Find where the given text appears and provide that cell's center as (x, y) coordinate. 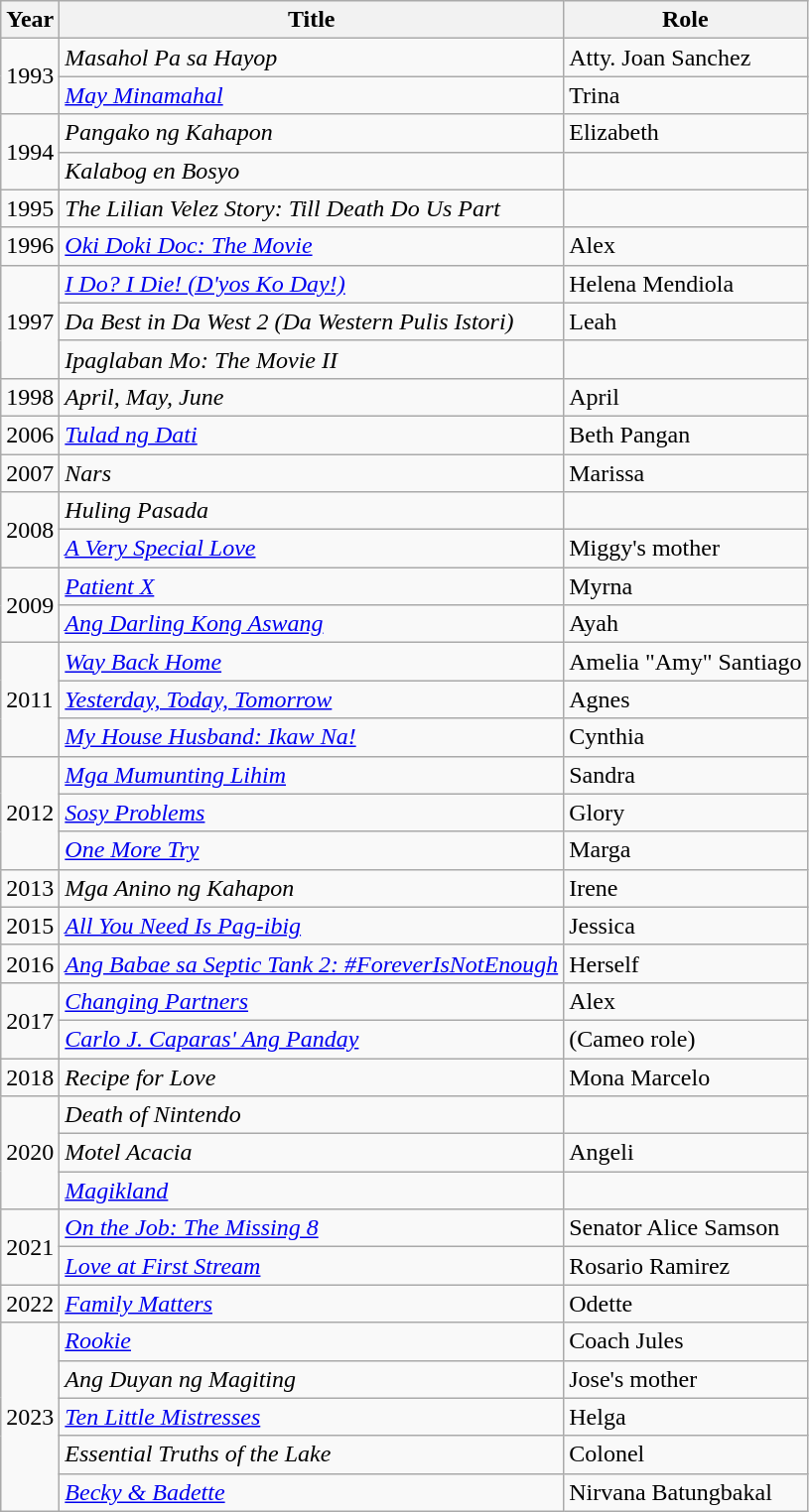
My House Husband: Ikaw Na! (312, 737)
1998 (30, 397)
Kalabog en Bosyo (312, 171)
Changing Partners (312, 1001)
(Cameo role) (685, 1039)
Cynthia (685, 737)
2007 (30, 473)
Title (312, 20)
2015 (30, 926)
Ayah (685, 624)
Nirvana Batungbakal (685, 1492)
2006 (30, 435)
Elizabeth (685, 133)
One More Try (312, 850)
Huling Pasada (312, 511)
Love at First Stream (312, 1266)
Irene (685, 888)
2016 (30, 963)
Ang Babae sa Septic Tank 2: #ForeverIsNotEnough (312, 963)
Masahol Pa sa Hayop (312, 58)
1996 (30, 246)
Rookie (312, 1341)
Essential Truths of the Lake (312, 1454)
Agnes (685, 699)
Ipaglaban Mo: The Movie II (312, 359)
Coach Jules (685, 1341)
Tulad ng Dati (312, 435)
Senator Alice Samson (685, 1228)
2011 (30, 699)
Jessica (685, 926)
Pangako ng Kahapon (312, 133)
1993 (30, 76)
1994 (30, 152)
Marissa (685, 473)
Jose's mother (685, 1379)
Herself (685, 963)
2020 (30, 1153)
The Lilian Velez Story: Till Death Do Us Part (312, 208)
Role (685, 20)
April, May, June (312, 397)
2009 (30, 605)
Mga Mumunting Lihim (312, 775)
Amelia "Amy" Santiago (685, 662)
All You Need Is Pag-ibig (312, 926)
Nars (312, 473)
Angeli (685, 1153)
Atty. Joan Sanchez (685, 58)
Beth Pangan (685, 435)
Motel Acacia (312, 1153)
Da Best in Da West 2 (Da Western Pulis Istori) (312, 321)
2021 (30, 1247)
Becky & Badette (312, 1492)
2022 (30, 1304)
Odette (685, 1304)
Marga (685, 850)
I Do? I Die! (D'yos Ko Day!) (312, 284)
1997 (30, 321)
Colonel (685, 1454)
2018 (30, 1076)
2012 (30, 813)
Year (30, 20)
Ang Duyan ng Magiting (312, 1379)
On the Job: The Missing 8 (312, 1228)
Mga Anino ng Kahapon (312, 888)
Oki Doki Doc: The Movie (312, 246)
Carlo J. Caparas' Ang Panday (312, 1039)
2017 (30, 1020)
Helga (685, 1417)
Miggy's mother (685, 549)
2013 (30, 888)
Ang Darling Kong Aswang (312, 624)
Sandra (685, 775)
Way Back Home (312, 662)
Rosario Ramirez (685, 1266)
Death of Nintendo (312, 1115)
Leah (685, 321)
April (685, 397)
2008 (30, 530)
Ten Little Mistresses (312, 1417)
Recipe for Love (312, 1076)
Patient X (312, 586)
Myrna (685, 586)
Mona Marcelo (685, 1076)
2023 (30, 1417)
1995 (30, 208)
Trina (685, 95)
Yesterday, Today, Tomorrow (312, 699)
May Minamahal (312, 95)
A Very Special Love (312, 549)
Magikland (312, 1191)
Helena Mendiola (685, 284)
Sosy Problems (312, 813)
Family Matters (312, 1304)
Glory (685, 813)
